Provide the [x, y] coordinate of the cell's center where the given text is located.  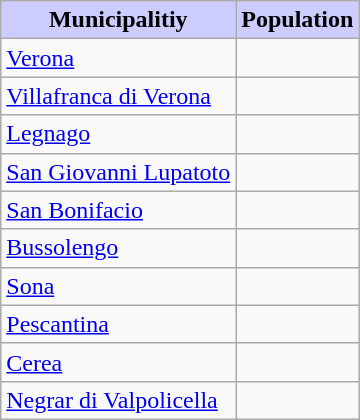
Villafranca di Verona [118, 96]
Bussolengo [118, 248]
Cerea [118, 362]
Population [298, 20]
Municipalitiy [118, 20]
Legnago [118, 134]
Sona [118, 286]
San Giovanni Lupatoto [118, 172]
Pescantina [118, 324]
Verona [118, 58]
Negrar di Valpolicella [118, 400]
San Bonifacio [118, 210]
